Return the (x, y) coordinate for the center point of the cell that contains the specified text.  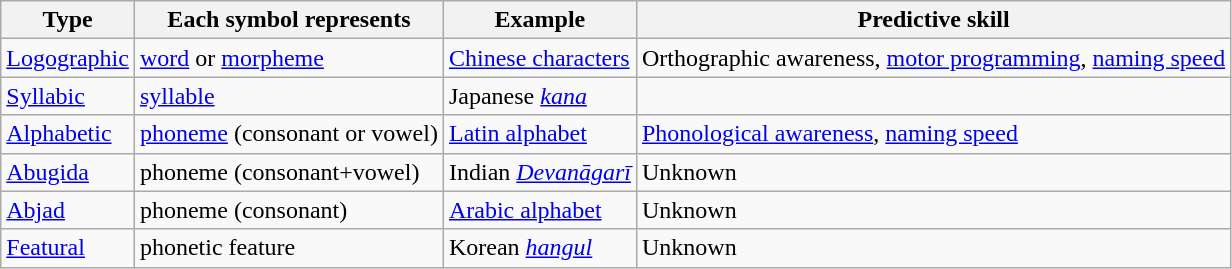
Latin alphabet (540, 134)
Phonological awareness, naming speed (933, 134)
phoneme (consonant+vowel) (288, 172)
Arabic alphabet (540, 210)
phoneme (consonant) (288, 210)
Featural (68, 248)
Chinese characters (540, 58)
Orthographic awareness, motor programming, naming speed (933, 58)
Each symbol represents (288, 20)
syllable (288, 96)
Abugida (68, 172)
word or morpheme (288, 58)
Japanese kana (540, 96)
phonetic feature (288, 248)
Indian Devanāgarī (540, 172)
Korean hangul (540, 248)
Type (68, 20)
Alphabetic (68, 134)
Syllabic (68, 96)
Predictive skill (933, 20)
Logographic (68, 58)
Example (540, 20)
phoneme (consonant or vowel) (288, 134)
Abjad (68, 210)
